From the cell containing the given text, extract its center point as (X, Y) coordinate. 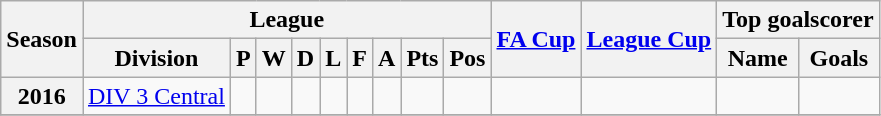
Pos (468, 58)
D (305, 58)
2016 (42, 96)
W (274, 58)
P (243, 58)
Name (758, 58)
Goals (839, 58)
League (286, 20)
Top goalscorer (798, 20)
A (386, 58)
DIV 3 Central (156, 96)
Division (156, 58)
Pts (422, 58)
F (360, 58)
Season (42, 39)
FA Cup (536, 39)
League Cup (649, 39)
L (334, 58)
